Return [x, y] of the center of cell containing provided text 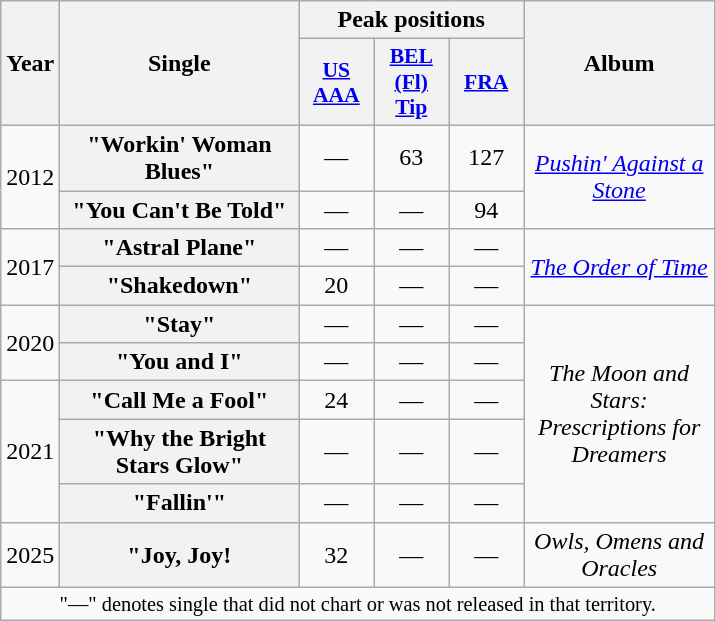
Owls, Omens and Oracles [620, 554]
127 [486, 158]
The Order of Time [620, 267]
Peak positions [412, 20]
The Moon and Stars: Prescriptions for Dreamers [620, 414]
2021 [30, 452]
63 [412, 158]
2017 [30, 267]
BEL(Fl)Tip [412, 82]
"—" denotes single that did not chart or was not released in that territory. [358, 604]
"Fallin'" [180, 503]
"Why the Bright Stars Glow" [180, 452]
Single [180, 64]
"You Can't Be Told" [180, 209]
2012 [30, 176]
2025 [30, 554]
94 [486, 209]
"Workin' Woman Blues" [180, 158]
32 [336, 554]
USAAA [336, 82]
2020 [30, 343]
"You and I" [180, 362]
24 [336, 400]
20 [336, 286]
Year [30, 64]
Pushin' Against a Stone [620, 176]
"Call Me a Fool" [180, 400]
"Stay" [180, 324]
"Joy, Joy! [180, 554]
"Astral Plane" [180, 248]
Album [620, 64]
FRA [486, 82]
"Shakedown" [180, 286]
